From the cell containing the given text, extract its center point as [X, Y] coordinate. 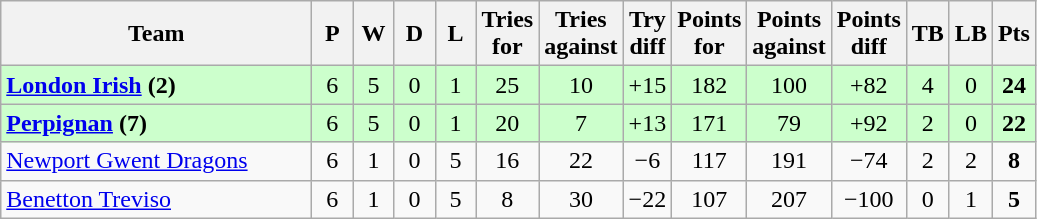
W [374, 34]
107 [710, 199]
79 [789, 123]
4 [928, 85]
−6 [648, 161]
P [332, 34]
Points for [710, 34]
30 [581, 199]
Tries against [581, 34]
LB [970, 34]
207 [789, 199]
182 [710, 85]
100 [789, 85]
+15 [648, 85]
−22 [648, 199]
171 [710, 123]
D [414, 34]
20 [508, 123]
Pts [1014, 34]
+82 [868, 85]
+92 [868, 123]
Benetton Treviso [156, 199]
117 [710, 161]
L [456, 34]
Perpignan (7) [156, 123]
25 [508, 85]
Tries for [508, 34]
7 [581, 123]
Team [156, 34]
−100 [868, 199]
16 [508, 161]
+13 [648, 123]
10 [581, 85]
London Irish (2) [156, 85]
Newport Gwent Dragons [156, 161]
Points against [789, 34]
TB [928, 34]
Points diff [868, 34]
−74 [868, 161]
24 [1014, 85]
191 [789, 161]
Try diff [648, 34]
